Extract the (X, Y) coordinate from the center of the cell holding the provided text.  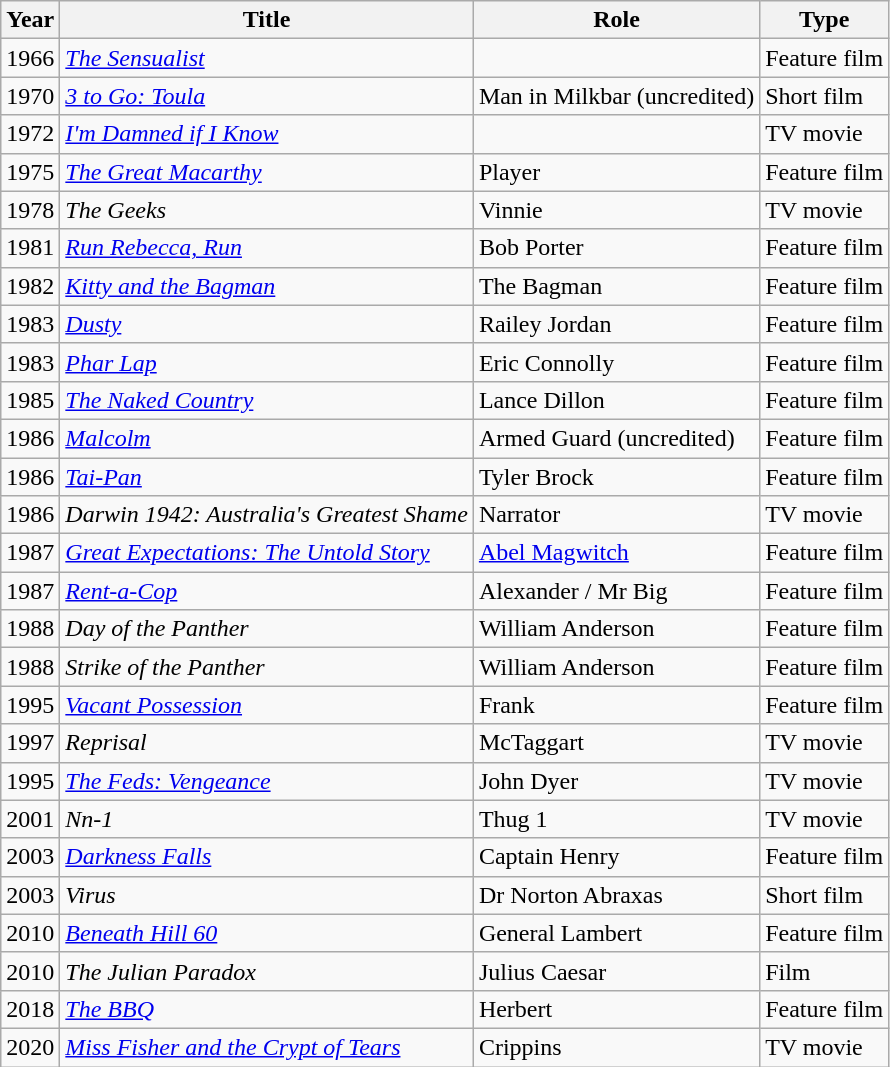
Armed Guard (uncredited) (616, 438)
Vinnie (616, 210)
Eric Connolly (616, 362)
I'm Damned if I Know (267, 134)
Kitty and the Bagman (267, 286)
Strike of the Panther (267, 667)
Alexander / Mr Big (616, 591)
2001 (30, 819)
Railey Jordan (616, 324)
2020 (30, 1047)
1981 (30, 248)
1982 (30, 286)
Malcolm (267, 438)
General Lambert (616, 933)
1985 (30, 400)
Narrator (616, 515)
Darwin 1942: Australia's Greatest Shame (267, 515)
Beneath Hill 60 (267, 933)
Lance Dillon (616, 400)
Nn-1 (267, 819)
Man in Milkbar (uncredited) (616, 96)
Dusty (267, 324)
Year (30, 20)
Thug 1 (616, 819)
The Julian Paradox (267, 971)
The Geeks (267, 210)
Vacant Possession (267, 705)
Captain Henry (616, 857)
The BBQ (267, 1009)
Abel Magwitch (616, 553)
Dr Norton Abraxas (616, 895)
Miss Fisher and the Crypt of Tears (267, 1047)
Tai-Pan (267, 477)
Great Expectations: The Untold Story (267, 553)
2018 (30, 1009)
Type (824, 20)
1997 (30, 743)
John Dyer (616, 781)
Bob Porter (616, 248)
Day of the Panther (267, 629)
Rent-a-Cop (267, 591)
McTaggart (616, 743)
Virus (267, 895)
Crippins (616, 1047)
Phar Lap (267, 362)
1978 (30, 210)
Run Rebecca, Run (267, 248)
The Feds: Vengeance (267, 781)
Reprisal (267, 743)
Film (824, 971)
3 to Go: Toula (267, 96)
Herbert (616, 1009)
The Sensualist (267, 58)
Julius Caesar (616, 971)
1970 (30, 96)
The Great Macarthy (267, 172)
The Naked Country (267, 400)
Darkness Falls (267, 857)
Title (267, 20)
1966 (30, 58)
Role (616, 20)
Tyler Brock (616, 477)
1972 (30, 134)
Frank (616, 705)
Player (616, 172)
1975 (30, 172)
The Bagman (616, 286)
